Search for the cell housing the specified text and yield its [x, y] center coordinate. 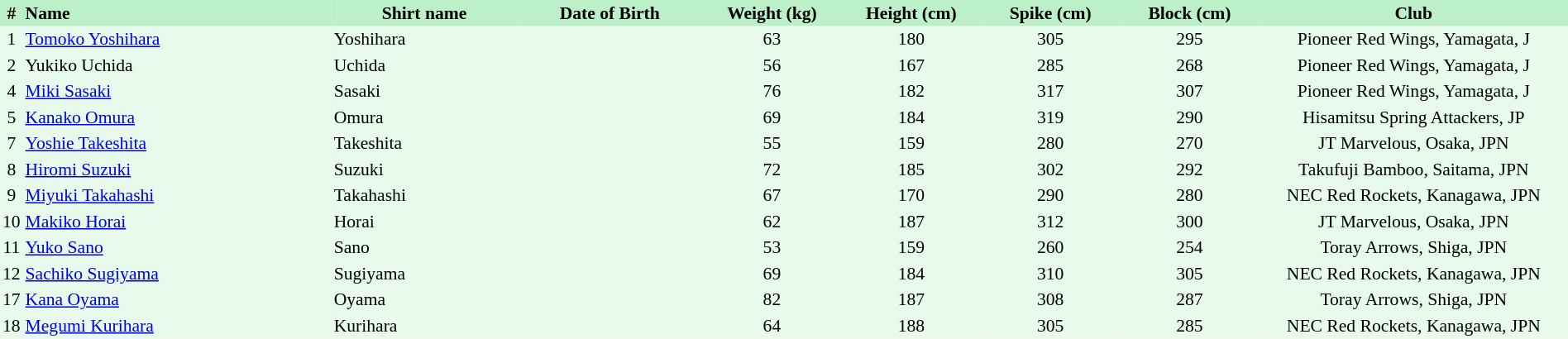
10 [12, 222]
Yoshihara [425, 40]
Horai [425, 222]
302 [1050, 169]
295 [1189, 40]
72 [772, 169]
82 [772, 299]
319 [1050, 117]
Kana Oyama [177, 299]
167 [911, 65]
5 [12, 117]
185 [911, 169]
292 [1189, 169]
170 [911, 195]
Sugiyama [425, 274]
12 [12, 274]
1 [12, 40]
312 [1050, 222]
Kanako Omura [177, 117]
Megumi Kurihara [177, 326]
4 [12, 91]
180 [911, 40]
11 [12, 248]
Shirt name [425, 13]
300 [1189, 222]
Yoshie Takeshita [177, 144]
Yuko Sano [177, 248]
17 [12, 299]
317 [1050, 91]
254 [1189, 248]
Hiromi Suzuki [177, 169]
8 [12, 169]
Miki Sasaki [177, 91]
Makiko Horai [177, 222]
56 [772, 65]
Height (cm) [911, 13]
270 [1189, 144]
Takufuji Bamboo, Saitama, JPN [1414, 169]
307 [1189, 91]
7 [12, 144]
76 [772, 91]
188 [911, 326]
Name [177, 13]
260 [1050, 248]
53 [772, 248]
Sasaki [425, 91]
Kurihara [425, 326]
Sachiko Sugiyama [177, 274]
55 [772, 144]
Hisamitsu Spring Attackers, JP [1414, 117]
Oyama [425, 299]
Date of Birth [610, 13]
Suzuki [425, 169]
2 [12, 65]
Weight (kg) [772, 13]
Miyuki Takahashi [177, 195]
308 [1050, 299]
18 [12, 326]
Uchida [425, 65]
64 [772, 326]
Yukiko Uchida [177, 65]
Tomoko Yoshihara [177, 40]
# [12, 13]
Spike (cm) [1050, 13]
182 [911, 91]
Takeshita [425, 144]
Takahashi [425, 195]
Sano [425, 248]
63 [772, 40]
67 [772, 195]
Omura [425, 117]
310 [1050, 274]
Block (cm) [1189, 13]
Club [1414, 13]
287 [1189, 299]
9 [12, 195]
62 [772, 222]
268 [1189, 65]
